Return [x, y] of the center of cell containing provided text 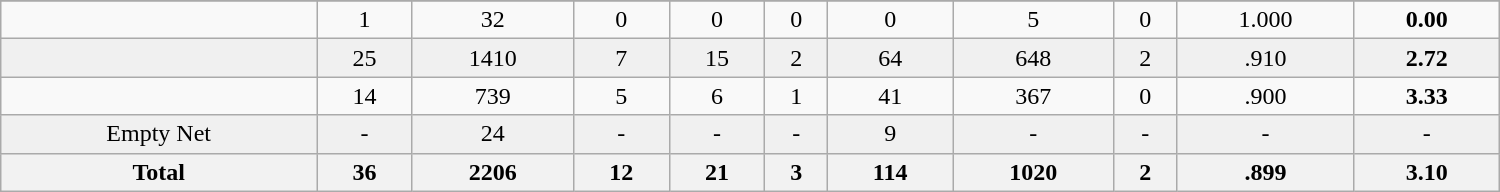
15 [717, 58]
1.000 [1266, 20]
24 [492, 134]
3.10 [1426, 172]
114 [890, 172]
9 [890, 134]
Empty Net [159, 134]
25 [365, 58]
739 [492, 96]
.900 [1266, 96]
0.00 [1426, 20]
32 [492, 20]
14 [365, 96]
Total [159, 172]
1410 [492, 58]
2206 [492, 172]
36 [365, 172]
21 [717, 172]
367 [1034, 96]
648 [1034, 58]
41 [890, 96]
3 [796, 172]
1020 [1034, 172]
64 [890, 58]
.899 [1266, 172]
.910 [1266, 58]
12 [621, 172]
7 [621, 58]
2.72 [1426, 58]
3.33 [1426, 96]
6 [717, 96]
